For the text-containing cell, return its midpoint in (x, y) coordinate format. 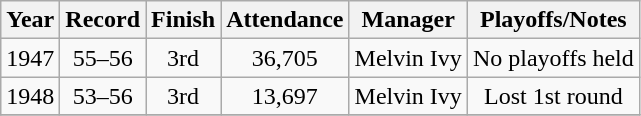
Finish (184, 20)
53–56 (103, 96)
Attendance (285, 20)
Year (30, 20)
Record (103, 20)
Playoffs/Notes (553, 20)
55–56 (103, 58)
1947 (30, 58)
36,705 (285, 58)
No playoffs held (553, 58)
Lost 1st round (553, 96)
Manager (408, 20)
13,697 (285, 96)
1948 (30, 96)
